From the cell containing the given text, extract its center point as (X, Y) coordinate. 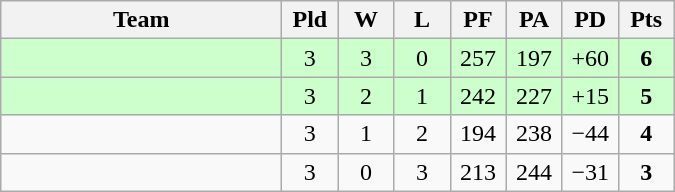
257 (478, 58)
−31 (590, 172)
+15 (590, 96)
213 (478, 172)
−44 (590, 134)
197 (534, 58)
PD (590, 20)
5 (646, 96)
+60 (590, 58)
194 (478, 134)
PA (534, 20)
4 (646, 134)
244 (534, 172)
Team (142, 20)
W (366, 20)
227 (534, 96)
238 (534, 134)
242 (478, 96)
L (422, 20)
6 (646, 58)
Pld (310, 20)
Pts (646, 20)
PF (478, 20)
